From the cell containing the given text, extract its center point as (x, y) coordinate. 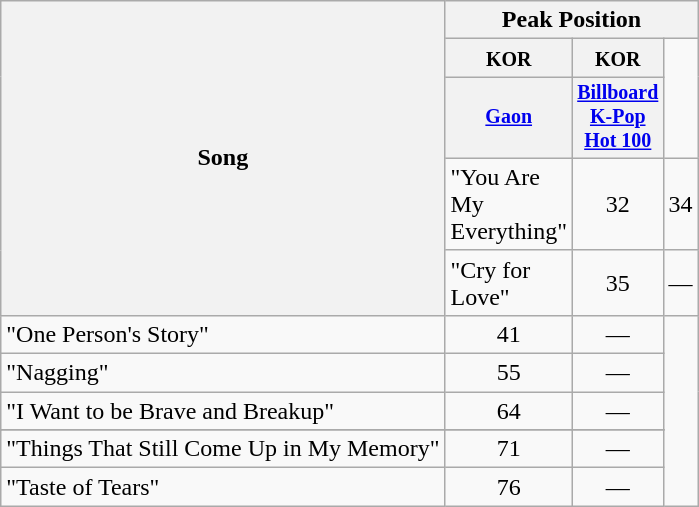
64 (509, 411)
Peak Position (572, 20)
34 (680, 204)
55 (509, 373)
32 (618, 204)
"Things That Still Come Up in My Memory" (223, 449)
76 (509, 487)
Song (223, 158)
"Taste of Tears" (223, 487)
41 (509, 334)
"You Are My Everything" (509, 204)
Gaon (509, 118)
"One Person's Story" (223, 334)
71 (509, 449)
"Nagging" (223, 373)
"I Want to be Brave and Breakup" (223, 411)
35 (618, 282)
"Cry for Love" (509, 282)
BillboardK-Pop Hot 100 (618, 118)
